Identify which cell holds the provided text, then report its (x, y) central coordinate. 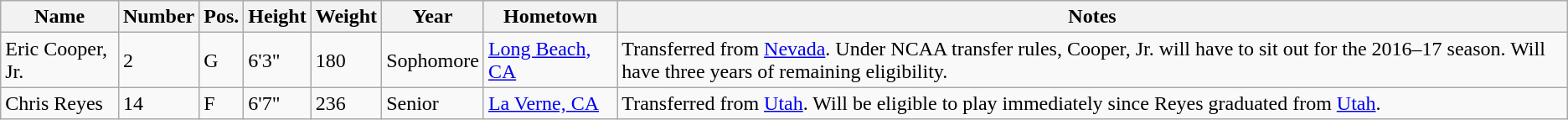
Height (277, 17)
Senior (433, 103)
Chris Reyes (60, 103)
236 (346, 103)
G (221, 60)
Name (60, 17)
Sophomore (433, 60)
Transferred from Utah. Will be eligible to play immediately since Reyes graduated from Utah. (1092, 103)
14 (158, 103)
Pos. (221, 17)
F (221, 103)
Long Beach, CA (549, 60)
6'7" (277, 103)
La Verne, CA (549, 103)
180 (346, 60)
Number (158, 17)
Eric Cooper, Jr. (60, 60)
Weight (346, 17)
Hometown (549, 17)
Notes (1092, 17)
2 (158, 60)
6'3" (277, 60)
Year (433, 17)
